Search for the cell housing the specified text and yield its [x, y] center coordinate. 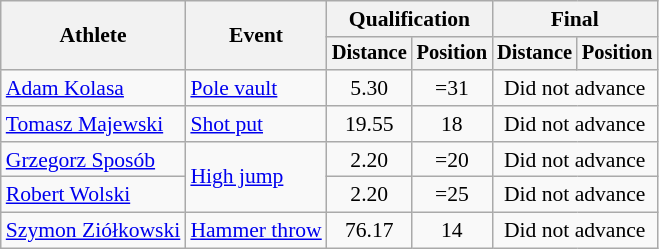
18 [452, 124]
Pole vault [256, 88]
Athlete [94, 36]
Adam Kolasa [94, 88]
Shot put [256, 124]
=20 [452, 160]
Grzegorz Sposób [94, 160]
Final [574, 19]
Robert Wolski [94, 195]
=31 [452, 88]
76.17 [370, 231]
Szymon Ziółkowski [94, 231]
=25 [452, 195]
Event [256, 36]
14 [452, 231]
19.55 [370, 124]
Qualification [410, 19]
5.30 [370, 88]
High jump [256, 178]
Hammer throw [256, 231]
Tomasz Majewski [94, 124]
